Extract the [x, y] coordinate from the center of the cell holding the provided text.  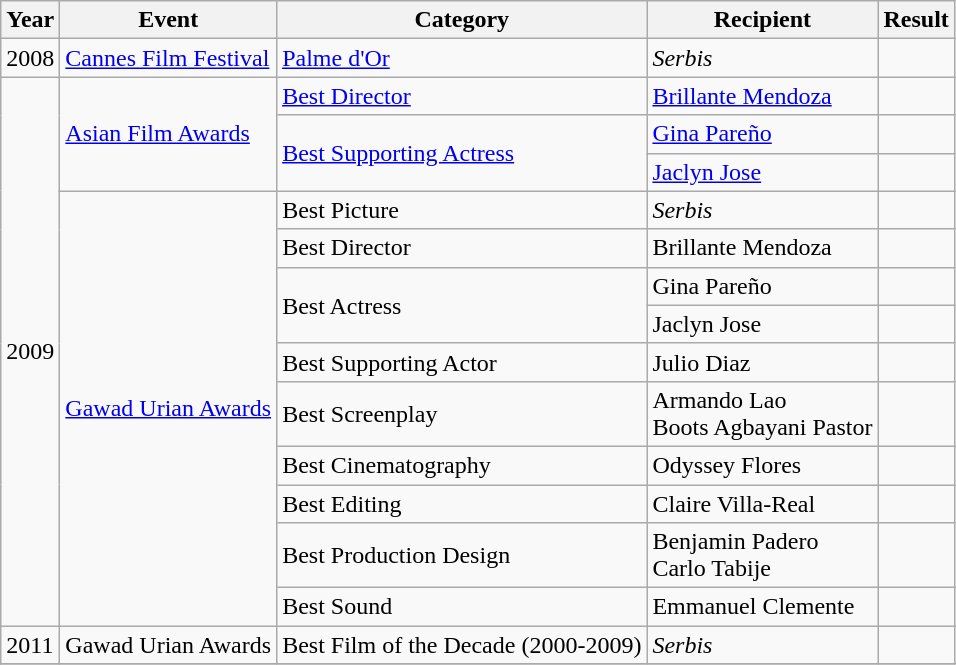
2008 [30, 58]
Year [30, 20]
Best Production Design [462, 556]
Best Supporting Actor [462, 362]
Asian Film Awards [168, 134]
Palme d'Or [462, 58]
Julio Diaz [762, 362]
Odyssey Flores [762, 465]
Result [916, 20]
Category [462, 20]
Best Picture [462, 210]
Claire Villa-Real [762, 503]
Best Supporting Actress [462, 153]
Best Editing [462, 503]
Best Screenplay [462, 414]
Event [168, 20]
Best Cinematography [462, 465]
Benjamin PaderoCarlo Tabije [762, 556]
Emmanuel Clemente [762, 607]
2009 [30, 352]
Best Actress [462, 305]
Armando LaoBoots Agbayani Pastor [762, 414]
Recipient [762, 20]
2011 [30, 645]
Cannes Film Festival [168, 58]
Best Film of the Decade (2000-2009) [462, 645]
Best Sound [462, 607]
